For the text-containing cell, return its midpoint in [X, Y] coordinate format. 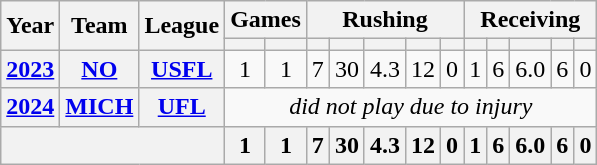
League [182, 26]
USFL [182, 69]
MICH [100, 107]
Team [100, 26]
2024 [30, 107]
Receiving [530, 20]
Year [30, 26]
Rushing [384, 20]
UFL [182, 107]
Games [266, 20]
2023 [30, 69]
did not play due to injury [411, 107]
NO [100, 69]
